Find where the given text appears and provide that cell's center as [X, Y] coordinate. 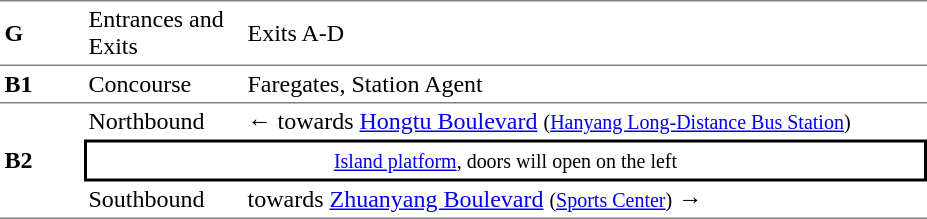
Northbound [164, 122]
Entrances and Exits [164, 33]
Island platform, doors will open on the left [506, 161]
B1 [42, 85]
← towards Hongtu Boulevard (Hanyang Long-Distance Bus Station) [585, 122]
Exits A-D [585, 33]
G [42, 33]
Faregates, Station Agent [585, 85]
Concourse [164, 85]
